Identify which cell holds the provided text, then report its [x, y] central coordinate. 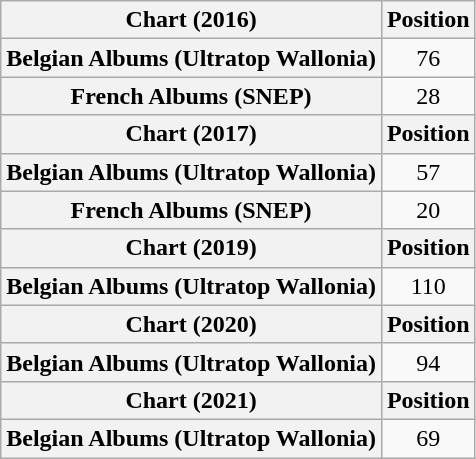
Chart (2017) [192, 134]
Chart (2020) [192, 324]
Chart (2021) [192, 400]
110 [428, 286]
20 [428, 210]
76 [428, 58]
57 [428, 172]
Chart (2019) [192, 248]
28 [428, 96]
69 [428, 438]
Chart (2016) [192, 20]
94 [428, 362]
